Return [X, Y] of the center of cell containing provided text 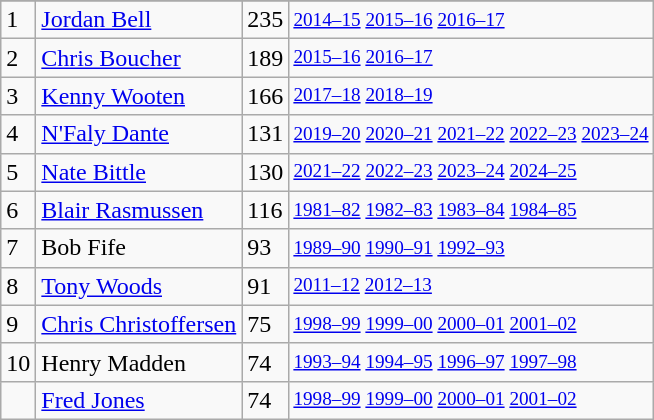
7 [18, 248]
131 [266, 134]
93 [266, 248]
130 [266, 172]
2017–18 2018–19 [471, 96]
2019–20 2020–21 2021–22 2022–23 2023–24 [471, 134]
189 [266, 58]
Jordan Bell [139, 20]
Blair Rasmussen [139, 210]
9 [18, 324]
8 [18, 286]
1 [18, 20]
5 [18, 172]
235 [266, 20]
Kenny Wooten [139, 96]
2011–12 2012–13 [471, 286]
2015–16 2016–17 [471, 58]
116 [266, 210]
10 [18, 362]
1993–94 1994–95 1996–97 1997–98 [471, 362]
Nate Bittle [139, 172]
91 [266, 286]
Henry Madden [139, 362]
1981–82 1982–83 1983–84 1984–85 [471, 210]
4 [18, 134]
1989–90 1990–91 1992–93 [471, 248]
3 [18, 96]
2021–22 2022–23 2023–24 2024–25 [471, 172]
Tony Woods [139, 286]
Bob Fife [139, 248]
2014–15 2015–16 2016–17 [471, 20]
2 [18, 58]
166 [266, 96]
6 [18, 210]
75 [266, 324]
N'Faly Dante [139, 134]
Chris Boucher [139, 58]
Chris Christoffersen [139, 324]
Fred Jones [139, 400]
